Capture the cell that displays the provided text and extract its [x, y] central coordinate. 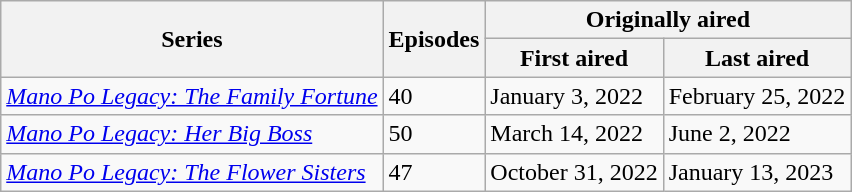
40 [434, 96]
47 [434, 172]
Originally aired [668, 20]
March 14, 2022 [574, 134]
Mano Po Legacy: The Flower Sisters [192, 172]
June 2, 2022 [757, 134]
Episodes [434, 39]
Mano Po Legacy: The Family Fortune [192, 96]
First aired [574, 58]
50 [434, 134]
January 13, 2023 [757, 172]
Series [192, 39]
Last aired [757, 58]
Mano Po Legacy: Her Big Boss [192, 134]
February 25, 2022 [757, 96]
October 31, 2022 [574, 172]
January 3, 2022 [574, 96]
